Find where the given text appears and provide that cell's center as [X, Y] coordinate. 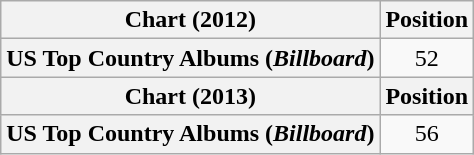
56 [427, 134]
Chart (2012) [190, 20]
52 [427, 58]
Chart (2013) [190, 96]
